Pinpoint the cell where the given text exists, returning its [x, y] midpoint coordinate. 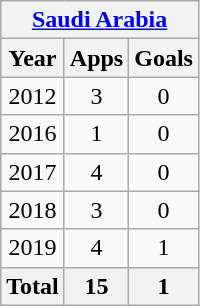
Total [33, 286]
2017 [33, 172]
15 [96, 286]
2016 [33, 134]
2012 [33, 96]
Year [33, 58]
Apps [96, 58]
Goals [164, 58]
2019 [33, 248]
Saudi Arabia [100, 20]
2018 [33, 210]
